Provide the (X, Y) coordinate of the cell's center where the given text is located.  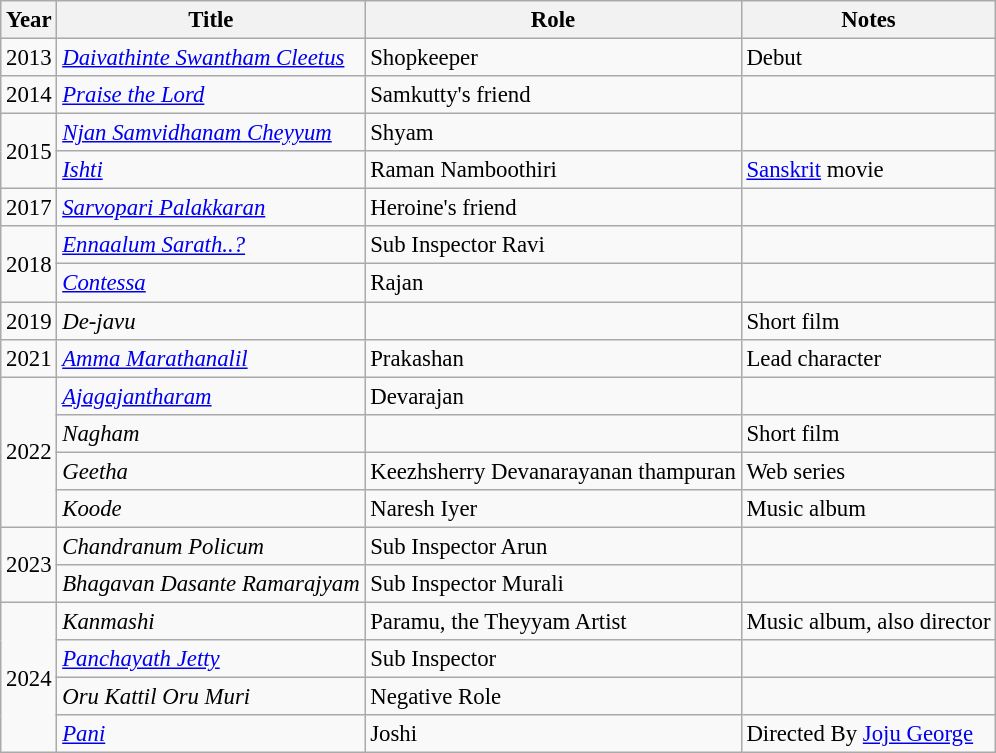
Paramu, the Theyyam Artist (553, 621)
Ennaalum Sarath..? (211, 245)
Notes (868, 20)
Directed By Joju George (868, 734)
Ajagajantharam (211, 396)
Oru Kattil Oru Muri (211, 697)
Sub Inspector (553, 659)
Role (553, 20)
Raman Namboothiri (553, 170)
Rajan (553, 283)
Kanmashi (211, 621)
Pani (211, 734)
Shopkeeper (553, 58)
Music album (868, 509)
2024 (29, 677)
Sub Inspector Murali (553, 584)
2021 (29, 358)
Naresh Iyer (553, 509)
Sanskrit movie (868, 170)
Nagham (211, 433)
Sub Inspector Arun (553, 546)
Debut (868, 58)
Sub Inspector Ravi (553, 245)
2022 (29, 452)
2018 (29, 264)
Joshi (553, 734)
Koode (211, 509)
Ishti (211, 170)
Prakashan (553, 358)
Samkutty's friend (553, 95)
De-javu (211, 321)
Title (211, 20)
2014 (29, 95)
2013 (29, 58)
Bhagavan Dasante Ramarajyam (211, 584)
Contessa (211, 283)
2015 (29, 152)
2023 (29, 564)
Sarvopari Palakkaran (211, 208)
Heroine's friend (553, 208)
Shyam (553, 133)
Geetha (211, 471)
Year (29, 20)
Negative Role (553, 697)
Lead character (868, 358)
Praise the Lord (211, 95)
2017 (29, 208)
Njan Samvidhanam Cheyyum (211, 133)
Panchayath Jetty (211, 659)
Amma Marathanalil (211, 358)
Web series (868, 471)
Music album, also director (868, 621)
Keezhsherry Devanarayanan thampuran (553, 471)
2019 (29, 321)
Chandranum Policum (211, 546)
Daivathinte Swantham Cleetus (211, 58)
Devarajan (553, 396)
